From the cell containing the given text, extract its center point as [X, Y] coordinate. 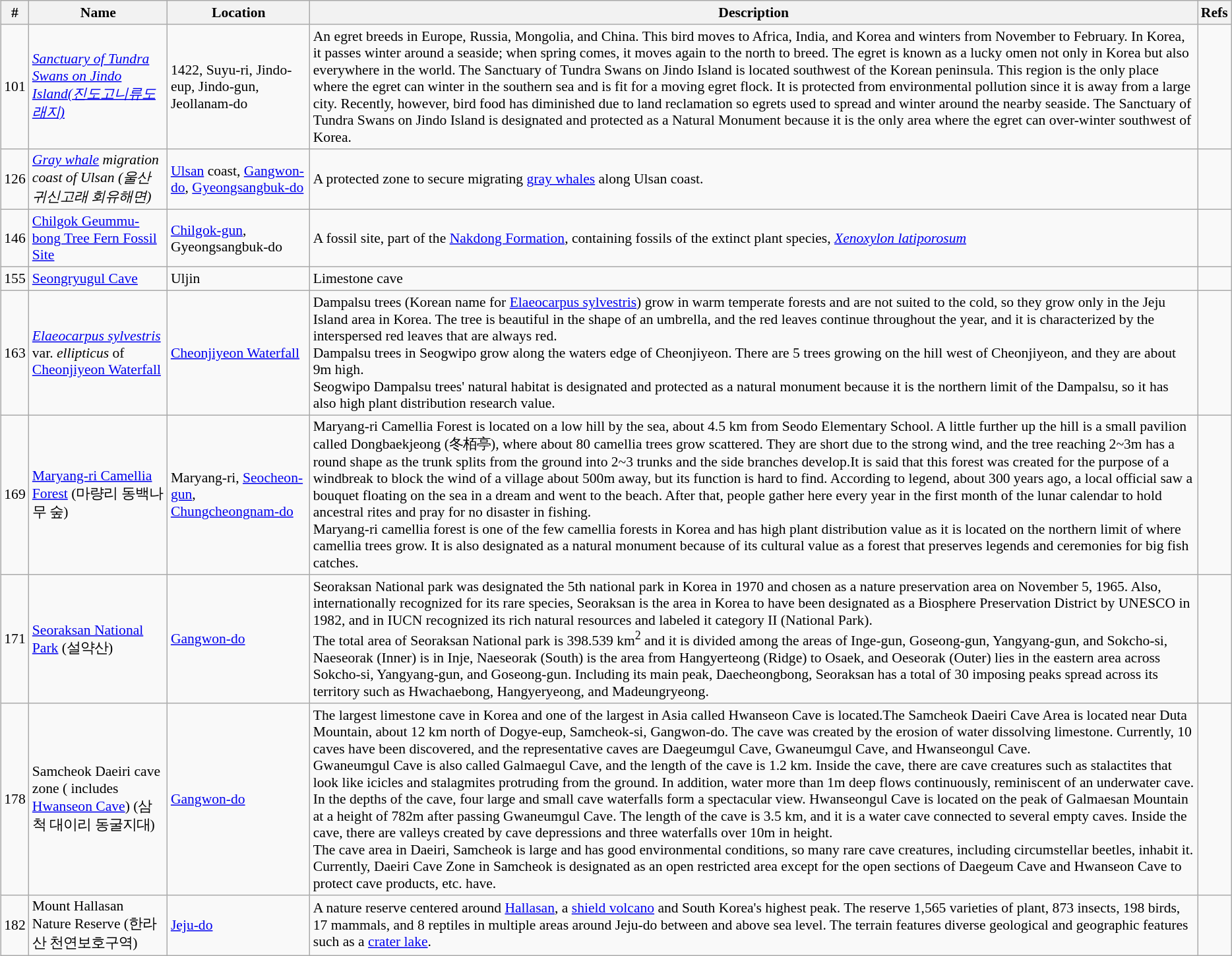
178 [15, 800]
Chilgok-gun, Gyeongsangbuk-do [239, 239]
Sanctuary of Tundra Swans on Jindo Island(진도고니류도래지) [98, 87]
A fossil site, part of the Nakdong Formation, containing fossils of the extinct plant species, Xenoxylon latiporosum [754, 239]
169 [15, 495]
101 [15, 87]
Uljin [239, 279]
Limestone cave [754, 279]
Jeju-do [239, 925]
Mount Hallasan Nature Reserve (한라산 천연보호구역) [98, 925]
Name [98, 13]
Refs [1215, 13]
155 [15, 279]
126 [15, 179]
Location [239, 13]
A protected zone to secure migrating gray whales along Ulsan coast. [754, 179]
Ulsan coast, Gangwon-do, Gyeongsangbuk-do [239, 179]
1422, Suyu-ri, Jindo-eup, Jindo-gun, Jeollanam-do [239, 87]
182 [15, 925]
163 [15, 352]
146 [15, 239]
Seongryugul Cave [98, 279]
Seoraksan National Park (설약산) [98, 639]
Maryang-ri Camellia Forest (마량리 동백나무 숲) [98, 495]
Chilgok Geummu-bong Tree Fern Fossil Site [98, 239]
Samcheok Daeiri cave zone ( includes Hwanseon Cave) (삼척 대이리 동굴지대) [98, 800]
Description [754, 13]
Gray whale migration coast of Ulsan (울산 귀신고래 회유해면) [98, 179]
Elaeocarpus sylvestris var. ellipticus of Cheonjiyeon Waterfall [98, 352]
171 [15, 639]
Maryang-ri, Seocheon-gun, Chungcheongnam-do [239, 495]
# [15, 13]
Cheonjiyeon Waterfall [239, 352]
